Locate the cell with the specified text and output its [X, Y] center coordinate. 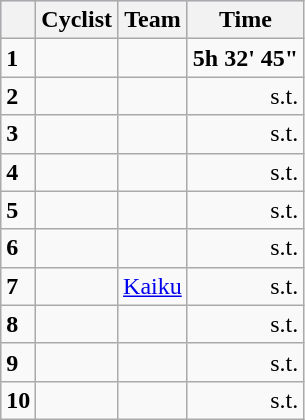
5h 32' 45" [245, 58]
6 [18, 248]
8 [18, 324]
Time [245, 20]
Cyclist [77, 20]
9 [18, 362]
Team [153, 20]
Kaiku [153, 286]
2 [18, 96]
1 [18, 58]
7 [18, 286]
4 [18, 172]
3 [18, 134]
5 [18, 210]
10 [18, 400]
